Identify which cell holds the provided text, then report its (x, y) central coordinate. 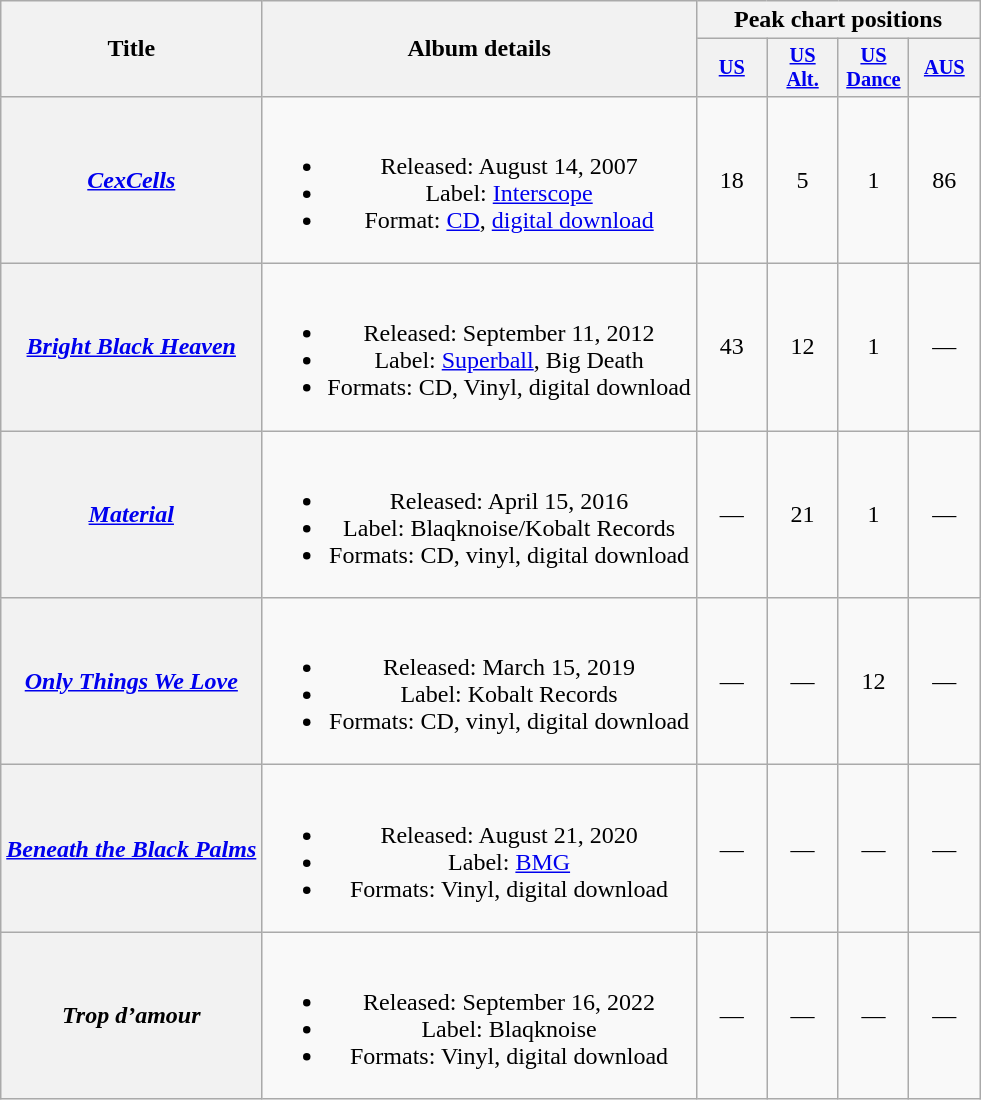
Released: September 16, 2022Label: BlaqknoiseFormats: Vinyl, digital download (480, 1016)
Released: August 14, 2007Label: InterscopeFormat: CD, digital download (480, 180)
US (732, 68)
Material (132, 514)
86 (944, 180)
18 (732, 180)
USAlt. (802, 68)
Trop d’amour (132, 1016)
43 (732, 348)
5 (802, 180)
USDance (874, 68)
Released: March 15, 2019Label: Kobalt RecordsFormats: CD, vinyl, digital download (480, 682)
Only Things We Love (132, 682)
Released: September 11, 2012Label: Superball, Big DeathFormats: CD, Vinyl, digital download (480, 348)
21 (802, 514)
Beneath the Black Palms (132, 848)
CexCells (132, 180)
AUS (944, 68)
Peak chart positions (838, 20)
Released: April 15, 2016Label: Blaqknoise/Kobalt RecordsFormats: CD, vinyl, digital download (480, 514)
Title (132, 49)
Released: August 21, 2020Label: BMGFormats: Vinyl, digital download (480, 848)
Bright Black Heaven (132, 348)
Album details (480, 49)
